Determine the [X, Y] coordinate at the center of the cell enclosing the given text.  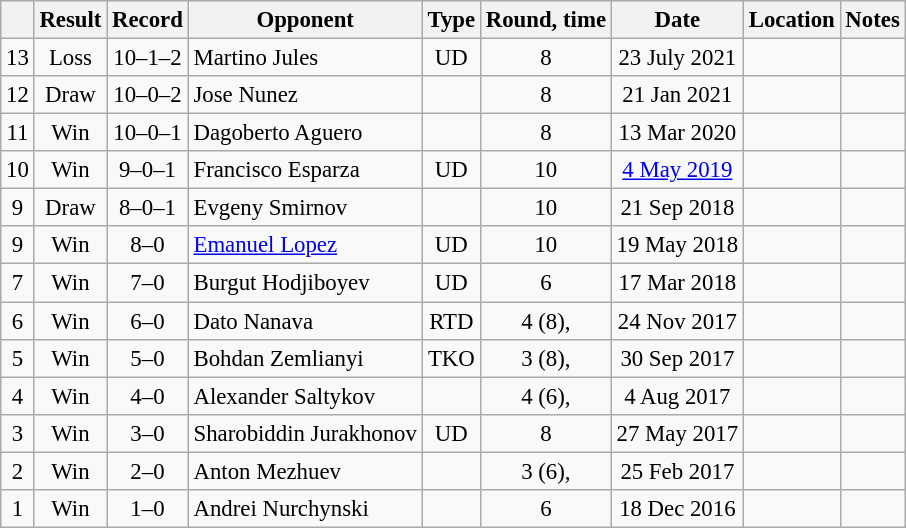
24 Nov 2017 [677, 321]
Martino Jules [305, 58]
5 [18, 358]
7 [18, 283]
Loss [70, 58]
25 Feb 2017 [677, 471]
Sharobiddin Jurakhonov [305, 433]
3 (8), [546, 358]
Bohdan Zemlianyi [305, 358]
8–0–1 [148, 208]
3 (6), [546, 471]
4 May 2019 [677, 170]
4 [18, 396]
10–1–2 [148, 58]
Dato Nanava [305, 321]
4–0 [148, 396]
Dagoberto Aguero [305, 133]
Type [451, 20]
TKO [451, 358]
Opponent [305, 20]
Francisco Esparza [305, 170]
1 [18, 509]
3–0 [148, 433]
Jose Nunez [305, 95]
10–0–1 [148, 133]
13 Mar 2020 [677, 133]
13 [18, 58]
12 [18, 95]
21 Sep 2018 [677, 208]
Record [148, 20]
11 [18, 133]
Round, time [546, 20]
Date [677, 20]
Location [792, 20]
Burgut Hodjiboyev [305, 283]
6–0 [148, 321]
Andrei Nurchynski [305, 509]
4 (6), [546, 396]
18 Dec 2016 [677, 509]
19 May 2018 [677, 245]
Emanuel Lopez [305, 245]
1–0 [148, 509]
23 July 2021 [677, 58]
3 [18, 433]
4 (8), [546, 321]
Result [70, 20]
10–0–2 [148, 95]
2 [18, 471]
RTD [451, 321]
Evgeny Smirnov [305, 208]
21 Jan 2021 [677, 95]
27 May 2017 [677, 433]
5–0 [148, 358]
9–0–1 [148, 170]
8–0 [148, 245]
2–0 [148, 471]
7–0 [148, 283]
Anton Mezhuev [305, 471]
Alexander Saltykov [305, 396]
17 Mar 2018 [677, 283]
4 Aug 2017 [677, 396]
Notes [872, 20]
30 Sep 2017 [677, 358]
